Capture the cell that displays the provided text and extract its [X, Y] central coordinate. 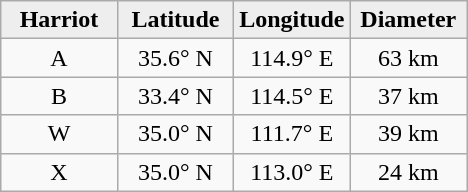
B [59, 96]
Harriot [59, 20]
24 km [408, 172]
35.6° N [175, 58]
Diameter [408, 20]
39 km [408, 134]
111.7° E [292, 134]
114.5° E [292, 96]
A [59, 58]
Latitude [175, 20]
X [59, 172]
33.4° N [175, 96]
63 km [408, 58]
113.0° E [292, 172]
37 km [408, 96]
114.9° E [292, 58]
W [59, 134]
Longitude [292, 20]
